Return the [x, y] coordinate for the center point of the cell that contains the specified text.  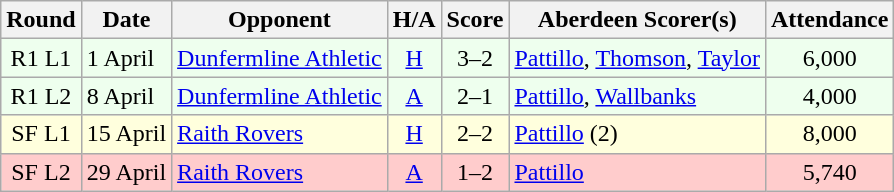
Pattillo, Wallbanks [638, 96]
Date [126, 20]
29 April [126, 172]
R1 L2 [41, 96]
R1 L1 [41, 58]
SF L2 [41, 172]
Round [41, 20]
Pattillo (2) [638, 134]
1 April [126, 58]
H/A [414, 20]
15 April [126, 134]
Pattillo, Thomson, Taylor [638, 58]
2–2 [475, 134]
5,740 [829, 172]
3–2 [475, 58]
2–1 [475, 96]
Attendance [829, 20]
8,000 [829, 134]
4,000 [829, 96]
Aberdeen Scorer(s) [638, 20]
6,000 [829, 58]
Score [475, 20]
SF L1 [41, 134]
Opponent [280, 20]
8 April [126, 96]
1–2 [475, 172]
Pattillo [638, 172]
